From the cell containing the given text, extract its center point as [x, y] coordinate. 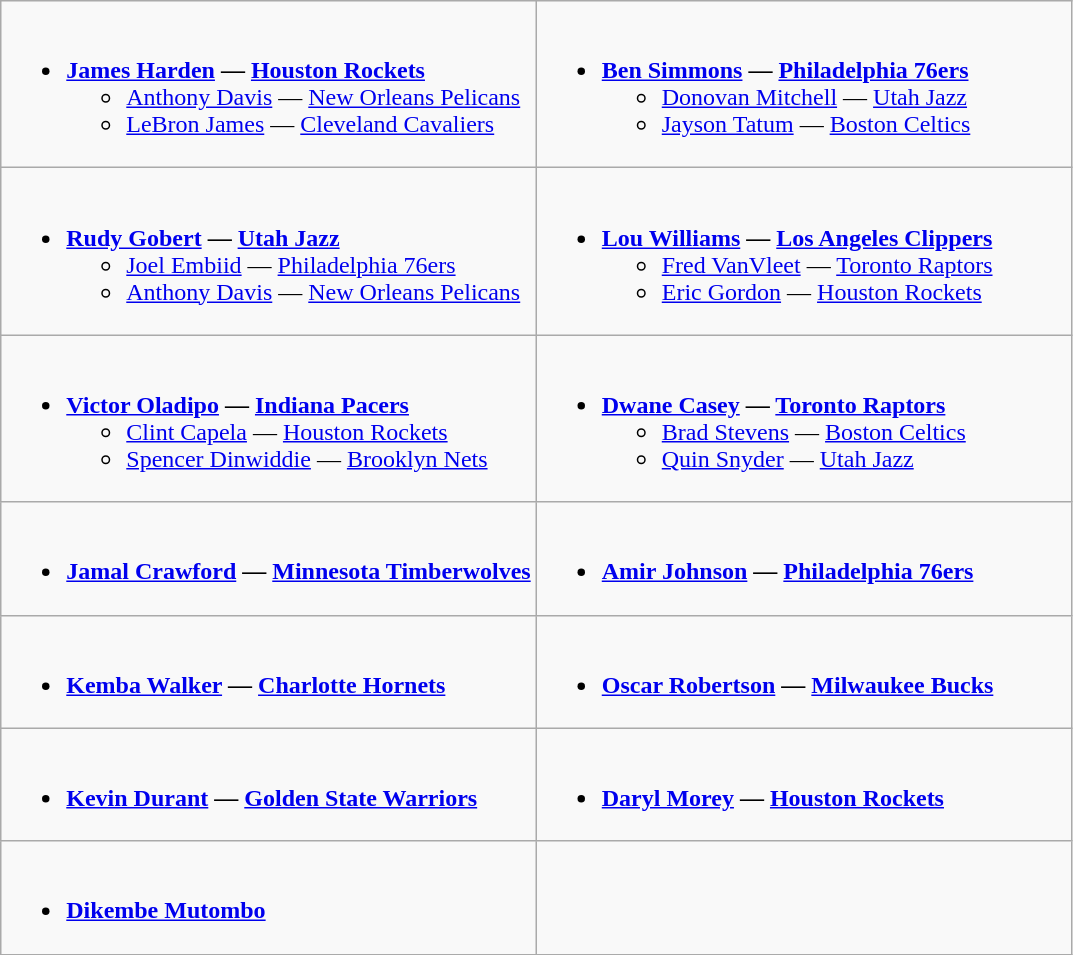
Oscar Robertson — Milwaukee Bucks [804, 672]
Kemba Walker — Charlotte Hornets [268, 672]
Kevin Durant — Golden State Warriors [268, 784]
Ben Simmons — Philadelphia 76ersDonovan Mitchell — Utah JazzJayson Tatum — Boston Celtics [804, 84]
James Harden — Houston RocketsAnthony Davis — New Orleans PelicansLeBron James — Cleveland Cavaliers [268, 84]
Dwane Casey — Toronto RaptorsBrad Stevens — Boston CelticsQuin Snyder — Utah Jazz [804, 418]
Rudy Gobert — Utah JazzJoel Embiid — Philadelphia 76ersAnthony Davis — New Orleans Pelicans [268, 252]
Victor Oladipo — Indiana PacersClint Capela — Houston RocketsSpencer Dinwiddie — Brooklyn Nets [268, 418]
Daryl Morey — Houston Rockets [804, 784]
Amir Johnson — Philadelphia 76ers [804, 558]
Jamal Crawford — Minnesota Timberwolves [268, 558]
Dikembe Mutombo [268, 898]
Lou Williams — Los Angeles ClippersFred VanVleet — Toronto RaptorsEric Gordon — Houston Rockets [804, 252]
